Return [X, Y] of the center of cell containing provided text 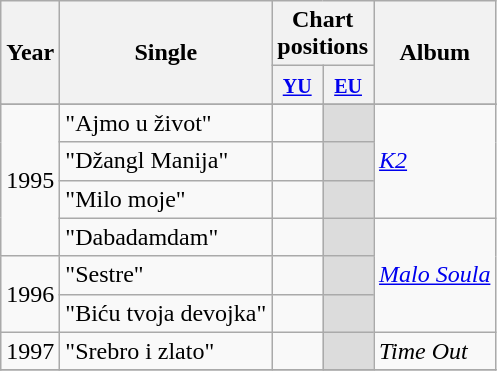
1997 [30, 351]
YU [298, 85]
"Biću tvoja devojka" [166, 313]
1995 [30, 180]
K2 [435, 161]
"Sestre" [166, 275]
"Srebro i zlato" [166, 351]
"Dabadamdam" [166, 237]
Album [435, 52]
Year [30, 52]
EU [348, 85]
"Milo moje" [166, 199]
"Džangl Manija" [166, 161]
Chart positions [323, 34]
Time Out [435, 351]
"Ajmo u život" [166, 123]
Malo Soula [435, 275]
Single [166, 52]
1996 [30, 294]
